Return (X, Y) of the center of cell containing provided text 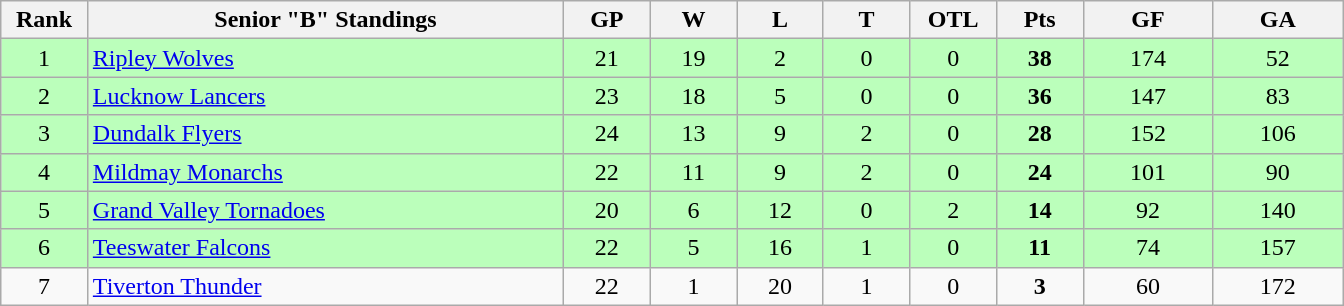
157 (1278, 248)
52 (1278, 58)
13 (694, 134)
Pts (1040, 20)
172 (1278, 286)
Grand Valley Tornadoes (325, 210)
Mildmay Monarchs (325, 172)
7 (44, 286)
92 (1148, 210)
Teeswater Falcons (325, 248)
101 (1148, 172)
174 (1148, 58)
GF (1148, 20)
T (866, 20)
152 (1148, 134)
Lucknow Lancers (325, 96)
74 (1148, 248)
36 (1040, 96)
19 (694, 58)
4 (44, 172)
Senior "B" Standings (325, 20)
GA (1278, 20)
16 (780, 248)
Rank (44, 20)
90 (1278, 172)
Ripley Wolves (325, 58)
23 (608, 96)
Tiverton Thunder (325, 286)
OTL (954, 20)
L (780, 20)
18 (694, 96)
60 (1148, 286)
W (694, 20)
GP (608, 20)
Dundalk Flyers (325, 134)
28 (1040, 134)
12 (780, 210)
21 (608, 58)
106 (1278, 134)
140 (1278, 210)
83 (1278, 96)
38 (1040, 58)
14 (1040, 210)
147 (1148, 96)
